Locate the cell with the specified text and output its (X, Y) center coordinate. 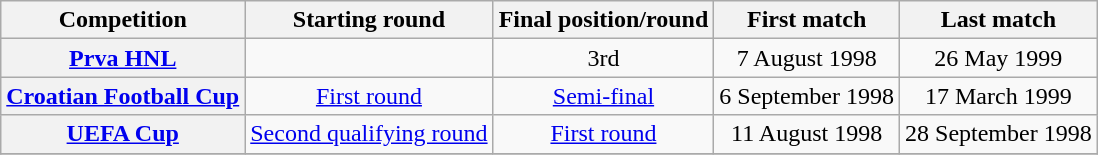
Last match (999, 20)
6 September 1998 (807, 96)
17 March 1999 (999, 96)
Final position/round (604, 20)
Competition (123, 20)
Croatian Football Cup (123, 96)
UEFA Cup (123, 134)
First match (807, 20)
Prva HNL (123, 58)
7 August 1998 (807, 58)
Second qualifying round (369, 134)
26 May 1999 (999, 58)
Semi-final (604, 96)
Starting round (369, 20)
11 August 1998 (807, 134)
28 September 1998 (999, 134)
3rd (604, 58)
